For the text-containing cell, return its midpoint in (x, y) coordinate format. 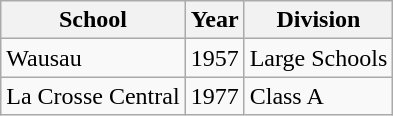
1977 (214, 96)
Division (318, 20)
La Crosse Central (93, 96)
1957 (214, 58)
Wausau (93, 58)
School (93, 20)
Class A (318, 96)
Large Schools (318, 58)
Year (214, 20)
